Locate the cell with the specified text and output its [X, Y] center coordinate. 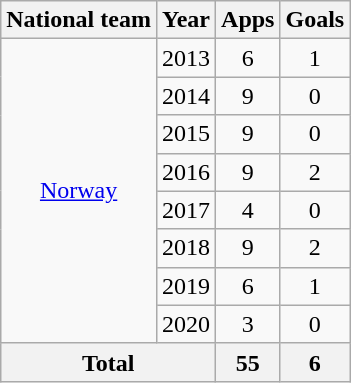
2014 [186, 96]
Goals [315, 20]
2016 [186, 172]
3 [248, 324]
2017 [186, 210]
Apps [248, 20]
55 [248, 362]
2015 [186, 134]
2013 [186, 58]
2019 [186, 286]
2018 [186, 248]
Norway [79, 191]
2020 [186, 324]
Year [186, 20]
Total [108, 362]
National team [79, 20]
4 [248, 210]
